Provide the [X, Y] coordinate of the cell's center where the given text is located.  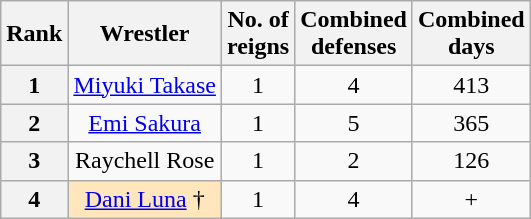
Raychell Rose [145, 161]
No. ofreigns [258, 34]
Dani Luna † [145, 199]
Miyuki Takase [145, 85]
365 [471, 123]
413 [471, 85]
Wrestler [145, 34]
126 [471, 161]
Rank [34, 34]
3 [34, 161]
Emi Sakura [145, 123]
Combineddays [471, 34]
+ [471, 199]
5 [354, 123]
Combineddefenses [354, 34]
